Identify which cell holds the provided text, then report its [x, y] central coordinate. 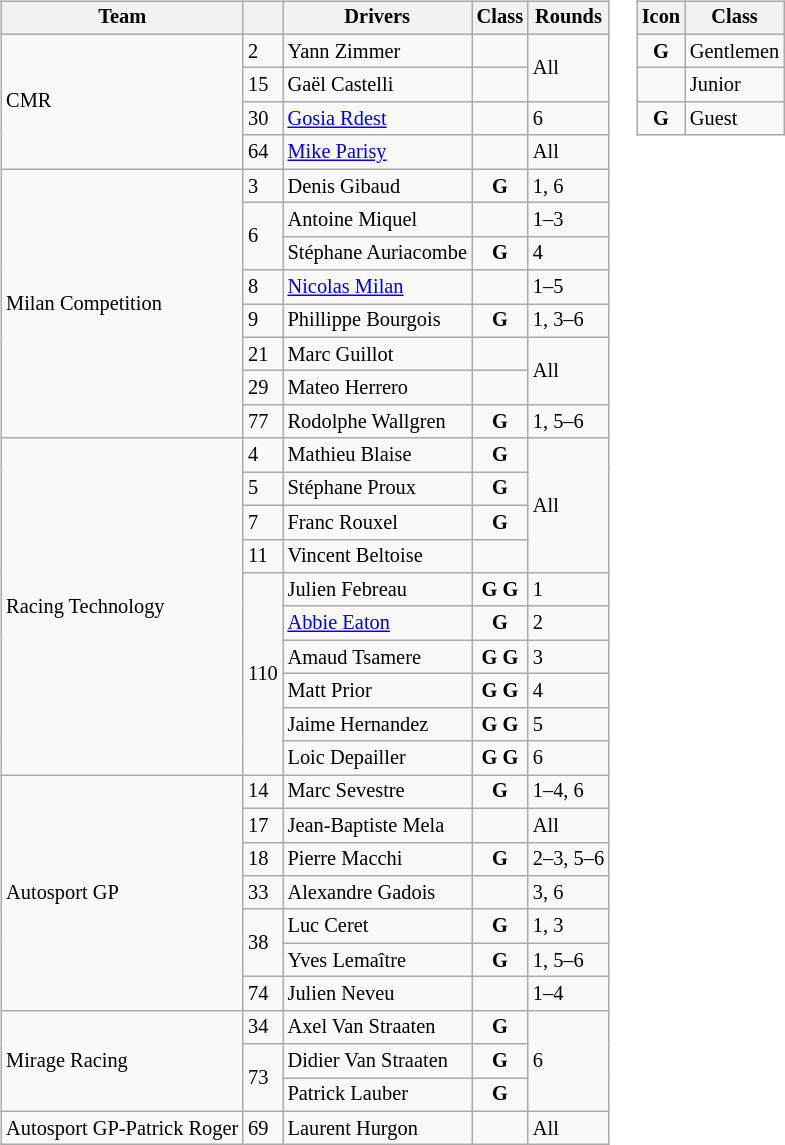
Denis Gibaud [378, 186]
Stéphane Proux [378, 489]
29 [262, 388]
3, 6 [568, 893]
Gaël Castelli [378, 85]
8 [262, 287]
1–4 [568, 994]
Matt Prior [378, 691]
18 [262, 859]
CMR [122, 102]
Phillippe Bourgois [378, 321]
64 [262, 152]
17 [262, 825]
Mike Parisy [378, 152]
34 [262, 1027]
30 [262, 119]
Icon [661, 18]
Julien Febreau [378, 590]
38 [262, 942]
110 [262, 674]
Pierre Macchi [378, 859]
Jaime Hernandez [378, 724]
Mathieu Blaise [378, 455]
74 [262, 994]
Marc Sevestre [378, 792]
Yves Lemaître [378, 960]
9 [262, 321]
Gentlemen [734, 51]
15 [262, 85]
Gosia Rdest [378, 119]
Drivers [378, 18]
1, 3–6 [568, 321]
7 [262, 522]
Julien Neveu [378, 994]
Loic Depailler [378, 758]
Junior [734, 85]
69 [262, 1128]
Abbie Eaton [378, 623]
21 [262, 354]
Mateo Herrero [378, 388]
Jean-Baptiste Mela [378, 825]
Mirage Racing [122, 1060]
Guest [734, 119]
Autosport GP-Patrick Roger [122, 1128]
Nicolas Milan [378, 287]
Rounds [568, 18]
Alexandre Gadois [378, 893]
Laurent Hurgon [378, 1128]
Antoine Miquel [378, 220]
1–4, 6 [568, 792]
Stéphane Auriacombe [378, 253]
Yann Zimmer [378, 51]
1, 3 [568, 926]
Racing Technology [122, 606]
Franc Rouxel [378, 522]
11 [262, 556]
Vincent Beltoise [378, 556]
1–3 [568, 220]
73 [262, 1078]
1 [568, 590]
Patrick Lauber [378, 1095]
33 [262, 893]
Luc Ceret [378, 926]
1–5 [568, 287]
Axel Van Straaten [378, 1027]
Rodolphe Wallgren [378, 422]
2–3, 5–6 [568, 859]
1, 6 [568, 186]
Autosport GP [122, 893]
Amaud Tsamere [378, 657]
Team [122, 18]
14 [262, 792]
Milan Competition [122, 304]
Marc Guillot [378, 354]
77 [262, 422]
Didier Van Straaten [378, 1061]
